From the cell containing the given text, extract its center point as (x, y) coordinate. 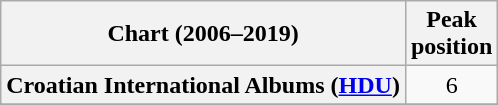
Chart (2006–2019) (204, 34)
Croatian International Albums (HDU) (204, 85)
6 (451, 85)
Peakposition (451, 34)
